Scan for the cell matching the given text and deliver its [X, Y] coordinate at center. 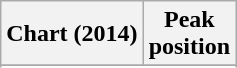
Peakposition [189, 34]
Chart (2014) [72, 34]
